Return the [X, Y] coordinate for the center point of the cell that contains the specified text.  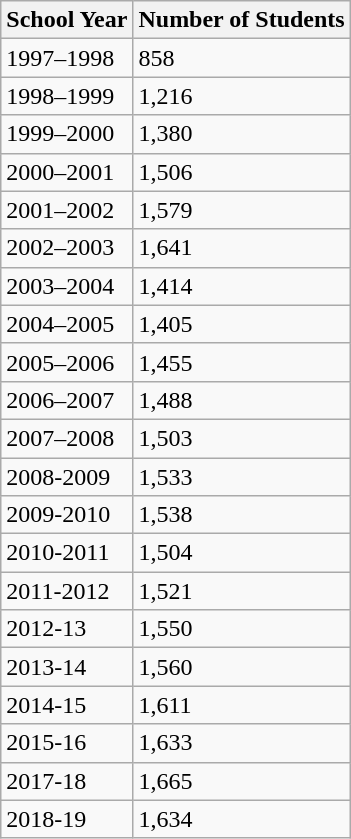
2008-2009 [67, 477]
1,665 [242, 781]
2012-13 [67, 629]
1,579 [242, 210]
2009-2010 [67, 515]
1998–1999 [67, 96]
2015-16 [67, 743]
1,633 [242, 743]
1,503 [242, 438]
School Year [67, 20]
2006–2007 [67, 400]
1,504 [242, 553]
1,488 [242, 400]
1,506 [242, 172]
1,414 [242, 286]
1997–1998 [67, 58]
1,380 [242, 134]
1,521 [242, 591]
2011-2012 [67, 591]
1,641 [242, 248]
Number of Students [242, 20]
2014-15 [67, 705]
1,538 [242, 515]
1,216 [242, 96]
1,611 [242, 705]
2001–2002 [67, 210]
1,634 [242, 819]
2002–2003 [67, 248]
1,560 [242, 667]
858 [242, 58]
2017-18 [67, 781]
1,405 [242, 324]
2010-2011 [67, 553]
2007–2008 [67, 438]
1,550 [242, 629]
2004–2005 [67, 324]
1,455 [242, 362]
2003–2004 [67, 286]
1999–2000 [67, 134]
2013-14 [67, 667]
2000–2001 [67, 172]
2018-19 [67, 819]
2005–2006 [67, 362]
1,533 [242, 477]
